Output the (X, Y) coordinate of the center of the cell containing the given text.  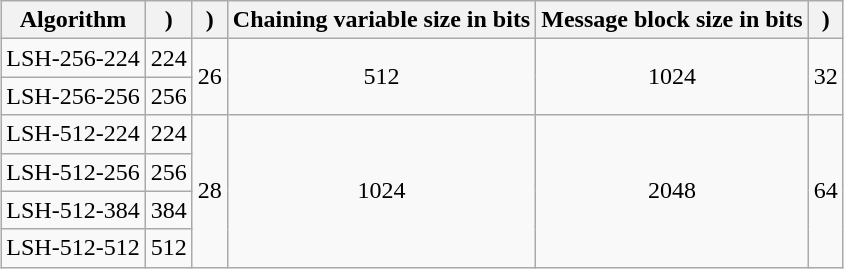
2048 (672, 191)
32 (826, 77)
LSH-512-256 (73, 172)
Chaining variable size in bits (381, 20)
28 (210, 191)
LSH-256-224 (73, 58)
64 (826, 191)
LSH-512-384 (73, 210)
Message block size in bits (672, 20)
LSH-512-512 (73, 248)
384 (168, 210)
26 (210, 77)
LSH-512-224 (73, 134)
LSH-256-256 (73, 96)
Algorithm (73, 20)
